Determine the (X, Y) coordinate at the center of the cell enclosing the given text.  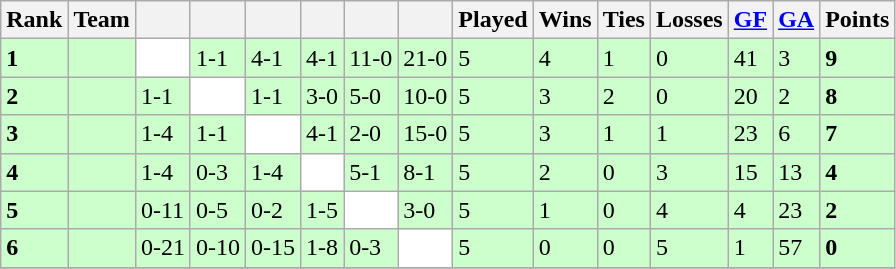
0-11 (162, 210)
13 (796, 172)
8 (858, 96)
7 (858, 134)
0-21 (162, 248)
20 (750, 96)
0-15 (272, 248)
5-0 (371, 96)
15 (750, 172)
15-0 (426, 134)
Ties (624, 20)
41 (750, 58)
0-10 (218, 248)
GF (750, 20)
0-2 (272, 210)
2-0 (371, 134)
11-0 (371, 58)
Points (858, 20)
1-5 (322, 210)
8-1 (426, 172)
Wins (565, 20)
Rank (34, 20)
57 (796, 248)
1-8 (322, 248)
9 (858, 58)
Played (493, 20)
10-0 (426, 96)
Team (102, 20)
0-5 (218, 210)
Losses (689, 20)
GA (796, 20)
5-1 (371, 172)
21-0 (426, 58)
